Determine the [x, y] coordinate at the center of the cell enclosing the given text.  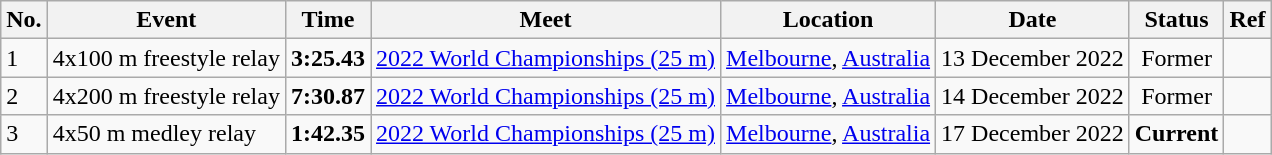
4x200 m freestyle relay [166, 96]
Status [1176, 20]
4x100 m freestyle relay [166, 58]
3:25.43 [328, 58]
1:42.35 [328, 134]
7:30.87 [328, 96]
Date [1033, 20]
Time [328, 20]
Current [1176, 134]
17 December 2022 [1033, 134]
No. [24, 20]
Ref [1248, 20]
4x50 m medley relay [166, 134]
3 [24, 134]
14 December 2022 [1033, 96]
1 [24, 58]
Event [166, 20]
Location [828, 20]
13 December 2022 [1033, 58]
2 [24, 96]
Meet [546, 20]
